Locate the cell with the specified text and output its (X, Y) center coordinate. 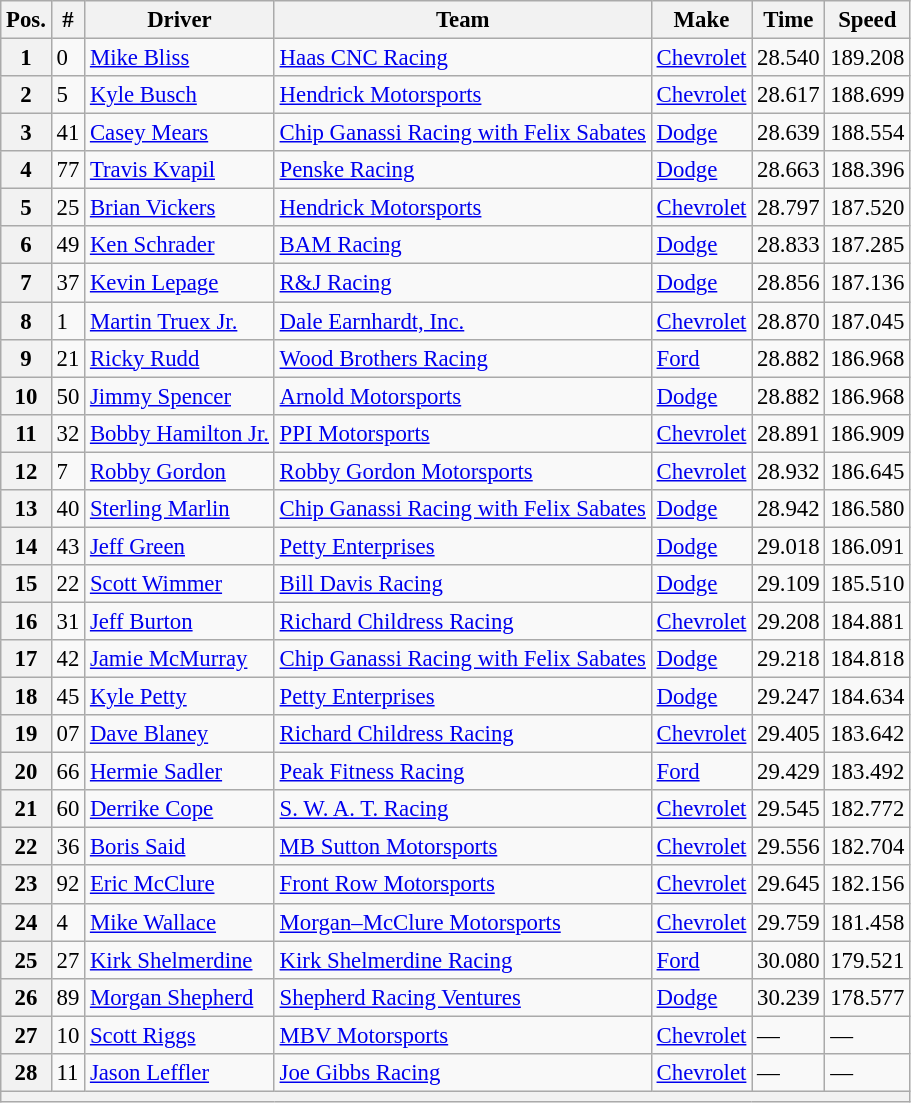
29.109 (788, 584)
Martin Truex Jr. (180, 321)
Joe Gibbs Racing (462, 1073)
Hermie Sadler (180, 772)
Front Row Motorsports (462, 885)
188.396 (868, 170)
6 (26, 245)
Kevin Lepage (180, 283)
186.645 (868, 471)
Kyle Busch (180, 95)
41 (68, 133)
Derrike Cope (180, 809)
Boris Said (180, 847)
187.285 (868, 245)
24 (26, 922)
9 (26, 358)
188.554 (868, 133)
178.577 (868, 997)
28.870 (788, 321)
29.018 (788, 546)
Robby Gordon (180, 471)
Wood Brothers Racing (462, 358)
187.520 (868, 208)
Jeff Green (180, 546)
188.699 (868, 95)
8 (26, 321)
60 (68, 809)
07 (68, 734)
26 (26, 997)
Ricky Rudd (180, 358)
42 (68, 659)
29.645 (788, 885)
189.208 (868, 58)
37 (68, 283)
Bobby Hamilton Jr. (180, 433)
Morgan–McClure Motorsports (462, 922)
40 (68, 509)
Travis Kvapil (180, 170)
Jimmy Spencer (180, 396)
Mike Wallace (180, 922)
28.932 (788, 471)
Pos. (26, 20)
12 (26, 471)
23 (26, 885)
Dale Earnhardt, Inc. (462, 321)
Jamie McMurray (180, 659)
29.759 (788, 922)
186.091 (868, 546)
29.208 (788, 621)
Robby Gordon Motorsports (462, 471)
19 (26, 734)
28 (26, 1073)
29.545 (788, 809)
PPI Motorsports (462, 433)
BAM Racing (462, 245)
28.639 (788, 133)
Haas CNC Racing (462, 58)
16 (26, 621)
29.405 (788, 734)
Shepherd Racing Ventures (462, 997)
Speed (868, 20)
32 (68, 433)
184.634 (868, 697)
Jeff Burton (180, 621)
182.156 (868, 885)
77 (68, 170)
29.247 (788, 697)
31 (68, 621)
MBV Motorsports (462, 1035)
Brian Vickers (180, 208)
187.045 (868, 321)
Peak Fitness Racing (462, 772)
183.642 (868, 734)
18 (26, 697)
Kirk Shelmerdine Racing (462, 960)
Kyle Petty (180, 697)
0 (68, 58)
17 (26, 659)
Casey Mears (180, 133)
Bill Davis Racing (462, 584)
45 (68, 697)
Scott Riggs (180, 1035)
Team (462, 20)
29.556 (788, 847)
184.818 (868, 659)
187.136 (868, 283)
186.909 (868, 433)
# (68, 20)
30.239 (788, 997)
28.540 (788, 58)
Dave Blaney (180, 734)
Arnold Motorsports (462, 396)
185.510 (868, 584)
Penske Racing (462, 170)
R&J Racing (462, 283)
15 (26, 584)
184.881 (868, 621)
Ken Schrader (180, 245)
49 (68, 245)
Eric McClure (180, 885)
3 (26, 133)
Morgan Shepherd (180, 997)
28.617 (788, 95)
Make (701, 20)
Jason Leffler (180, 1073)
Mike Bliss (180, 58)
28.663 (788, 170)
2 (26, 95)
28.942 (788, 509)
14 (26, 546)
28.856 (788, 283)
28.891 (788, 433)
89 (68, 997)
30.080 (788, 960)
66 (68, 772)
43 (68, 546)
Driver (180, 20)
36 (68, 847)
S. W. A. T. Racing (462, 809)
Time (788, 20)
20 (26, 772)
181.458 (868, 922)
28.833 (788, 245)
28.797 (788, 208)
Kirk Shelmerdine (180, 960)
29.218 (788, 659)
182.704 (868, 847)
50 (68, 396)
Scott Wimmer (180, 584)
179.521 (868, 960)
MB Sutton Motorsports (462, 847)
29.429 (788, 772)
Sterling Marlin (180, 509)
13 (26, 509)
182.772 (868, 809)
92 (68, 885)
186.580 (868, 509)
183.492 (868, 772)
